Extract the (X, Y) coordinate from the center of the cell holding the provided text.  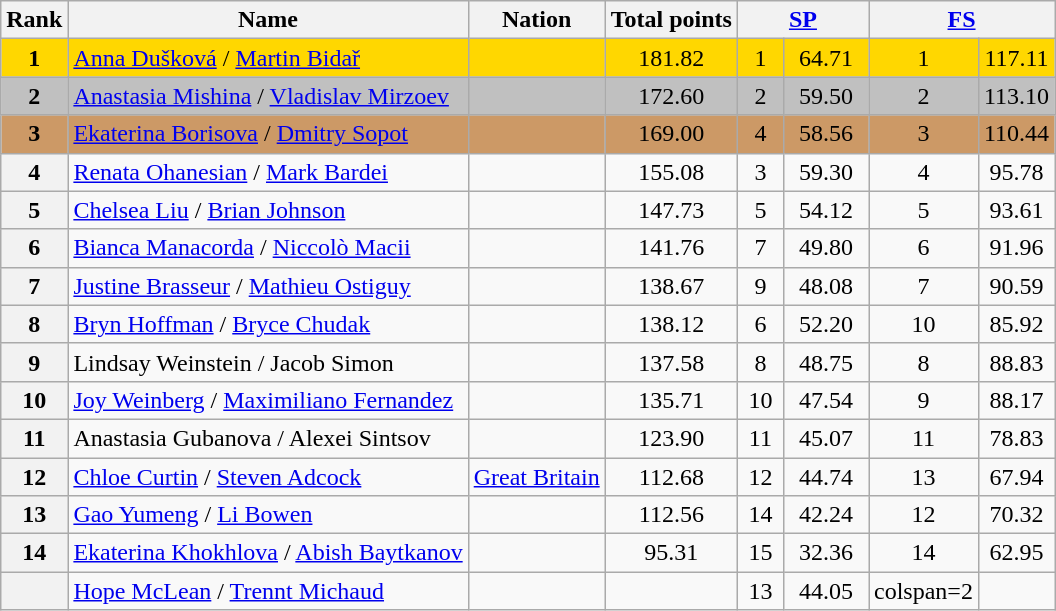
Rank (34, 20)
169.00 (671, 134)
48.08 (826, 286)
49.80 (826, 248)
117.11 (1016, 58)
67.94 (1016, 477)
155.08 (671, 172)
Bryn Hoffman / Bryce Chudak (268, 324)
88.17 (1016, 400)
Gao Yumeng / Li Bowen (268, 515)
110.44 (1016, 134)
Nation (536, 20)
54.12 (826, 210)
Hope McLean / Trennt Michaud (268, 591)
85.92 (1016, 324)
Justine Brasseur / Mathieu Ostiguy (268, 286)
colspan=2 (923, 591)
95.31 (671, 553)
Chloe Curtin / Steven Adcock (268, 477)
Anna Dušková / Martin Bidař (268, 58)
45.07 (826, 438)
Renata Ohanesian / Mark Bardei (268, 172)
138.67 (671, 286)
123.90 (671, 438)
Ekaterina Borisova / Dmitry Sopot (268, 134)
52.20 (826, 324)
FS (961, 20)
44.05 (826, 591)
112.68 (671, 477)
112.56 (671, 515)
Chelsea Liu / Brian Johnson (268, 210)
141.76 (671, 248)
58.56 (826, 134)
Bianca Manacorda / Niccolò Macii (268, 248)
78.83 (1016, 438)
Total points (671, 20)
Lindsay Weinstein / Jacob Simon (268, 362)
90.59 (1016, 286)
59.30 (826, 172)
135.71 (671, 400)
SP (802, 20)
181.82 (671, 58)
88.83 (1016, 362)
Ekaterina Khokhlova / Abish Baytkanov (268, 553)
32.36 (826, 553)
15 (760, 553)
147.73 (671, 210)
138.12 (671, 324)
47.54 (826, 400)
91.96 (1016, 248)
113.10 (1016, 96)
64.71 (826, 58)
Anastasia Mishina / Vladislav Mirzoev (268, 96)
95.78 (1016, 172)
172.60 (671, 96)
44.74 (826, 477)
Anastasia Gubanova / Alexei Sintsov (268, 438)
Great Britain (536, 477)
62.95 (1016, 553)
59.50 (826, 96)
70.32 (1016, 515)
42.24 (826, 515)
137.58 (671, 362)
Name (268, 20)
Joy Weinberg / Maximiliano Fernandez (268, 400)
48.75 (826, 362)
93.61 (1016, 210)
